Return the (x, y) coordinate for the center point of the cell that contains the specified text.  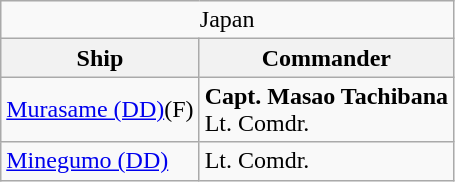
Capt. Masao TachibanaLt. Comdr. (326, 110)
Minegumo (DD) (100, 161)
Japan (228, 20)
Murasame (DD)(F) (100, 110)
Lt. Comdr. (326, 161)
Commander (326, 58)
Ship (100, 58)
